Pinpoint the cell where the given text exists, returning its [X, Y] midpoint coordinate. 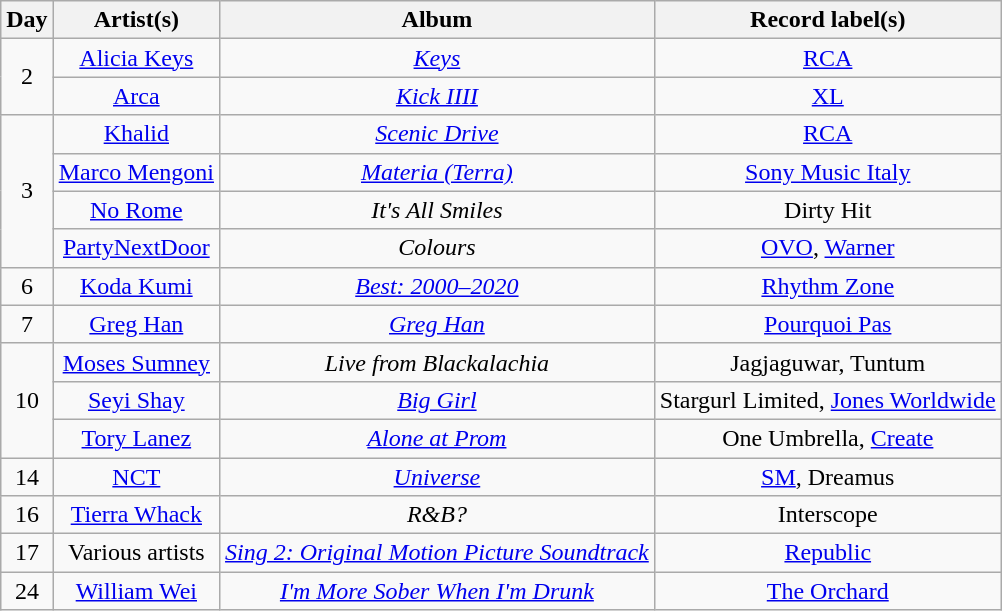
XL [828, 96]
Interscope [828, 515]
Artist(s) [136, 20]
One Umbrella, Create [828, 438]
Best: 2000–2020 [438, 286]
Arca [136, 96]
Pourquoi Pas [828, 324]
I'm More Sober When I'm Drunk [438, 591]
NCT [136, 477]
Scenic Drive [438, 134]
Big Girl [438, 400]
Day [27, 20]
OVO, Warner [828, 248]
Kick IIII [438, 96]
Khalid [136, 134]
Record label(s) [828, 20]
24 [27, 591]
Album [438, 20]
14 [27, 477]
Koda Kumi [136, 286]
Seyi Shay [136, 400]
No Rome [136, 210]
7 [27, 324]
The Orchard [828, 591]
Keys [438, 58]
SM, Dreamus [828, 477]
Materia (Terra) [438, 172]
Republic [828, 553]
Universe [438, 477]
Alone at Prom [438, 438]
Live from Blackalachia [438, 362]
16 [27, 515]
Marco Mengoni [136, 172]
Colours [438, 248]
Alicia Keys [136, 58]
It's All Smiles [438, 210]
Tierra Whack [136, 515]
3 [27, 191]
William Wei [136, 591]
Dirty Hit [828, 210]
Various artists [136, 553]
Stargurl Limited, Jones Worldwide [828, 400]
6 [27, 286]
PartyNextDoor [136, 248]
10 [27, 400]
Sing 2: Original Motion Picture Soundtrack [438, 553]
17 [27, 553]
Jagjaguwar, Tuntum [828, 362]
2 [27, 77]
Tory Lanez [136, 438]
Sony Music Italy [828, 172]
R&B? [438, 515]
Rhythm Zone [828, 286]
Moses Sumney [136, 362]
